For the text-containing cell, return its midpoint in [X, Y] coordinate format. 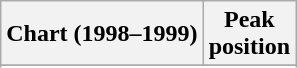
Peakposition [249, 34]
Chart (1998–1999) [102, 34]
